Pinpoint the cell where the given text exists, returning its (x, y) midpoint coordinate. 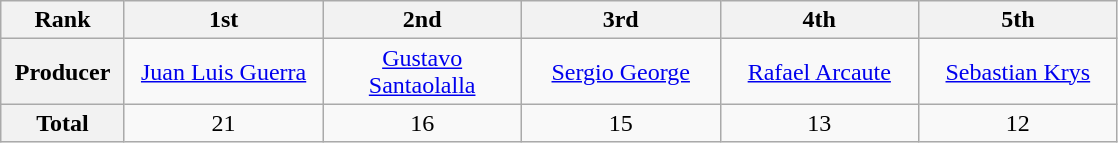
16 (422, 123)
Total (63, 123)
Rank (63, 20)
Gustavo Santaolalla (422, 72)
Juan Luis Guerra (224, 72)
2nd (422, 20)
21 (224, 123)
15 (620, 123)
5th (1018, 20)
3rd (620, 20)
Sebastian Krys (1018, 72)
Producer (63, 72)
Sergio George (620, 72)
Rafael Arcaute (820, 72)
4th (820, 20)
13 (820, 123)
1st (224, 20)
12 (1018, 123)
